From the cell containing the given text, extract its center point as [x, y] coordinate. 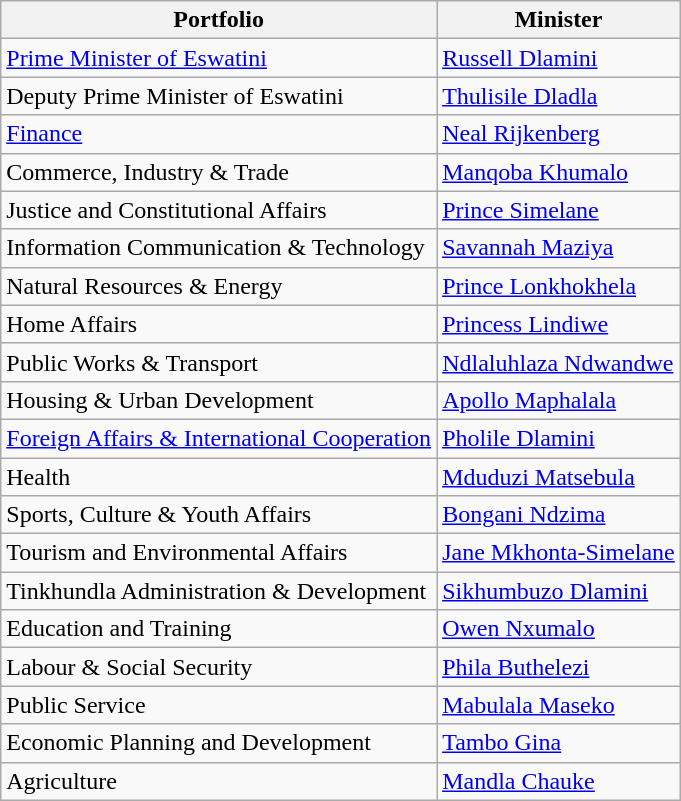
Public Works & Transport [219, 362]
Mduduzi Matsebula [559, 477]
Minister [559, 20]
Prince Simelane [559, 210]
Russell Dlamini [559, 58]
Savannah Maziya [559, 248]
Commerce, Industry & Trade [219, 172]
Owen Nxumalo [559, 629]
Neal Rijkenberg [559, 134]
Manqoba Khumalo [559, 172]
Phila Buthelezi [559, 667]
Natural Resources & Energy [219, 286]
Sikhumbuzo Dlamini [559, 591]
Deputy Prime Minister of Eswatini [219, 96]
Sports, Culture & Youth Affairs [219, 515]
Labour & Social Security [219, 667]
Bongani Ndzima [559, 515]
Agriculture [219, 781]
Mandla Chauke [559, 781]
Education and Training [219, 629]
Home Affairs [219, 324]
Tinkhundla Administration & Development [219, 591]
Housing & Urban Development [219, 400]
Pholile Dlamini [559, 438]
Jane Mkhonta-Simelane [559, 553]
Information Communication & Technology [219, 248]
Mabulala Maseko [559, 705]
Thulisile Dladla [559, 96]
Princess Lindiwe [559, 324]
Prince Lonkhokhela [559, 286]
Health [219, 477]
Justice and Constitutional Affairs [219, 210]
Prime Minister of Eswatini [219, 58]
Foreign Affairs & International Cooperation [219, 438]
Finance [219, 134]
Apollo Maphalala [559, 400]
Economic Planning and Development [219, 743]
Ndlaluhlaza Ndwandwe [559, 362]
Portfolio [219, 20]
Tambo Gina [559, 743]
Public Service [219, 705]
Tourism and Environmental Affairs [219, 553]
